Output the (x, y) coordinate of the center of the cell containing the given text.  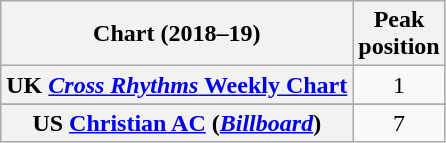
7 (399, 123)
US Christian AC (Billboard) (177, 123)
UK Cross Rhythms Weekly Chart (177, 85)
Chart (2018–19) (177, 34)
1 (399, 85)
Peakposition (399, 34)
